From the cell containing the given text, extract its center point as [x, y] coordinate. 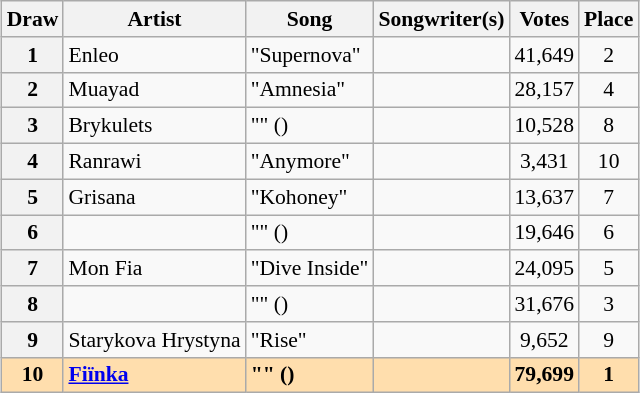
"Dive Inside" [310, 269]
Artist [154, 19]
Songwriter(s) [441, 19]
Brykulets [154, 126]
31,676 [544, 304]
Starykova Hrystyna [154, 340]
Grisana [154, 197]
"Supernova" [310, 55]
Place [608, 19]
41,649 [544, 55]
28,157 [544, 90]
Draw [33, 19]
"Amnesia" [310, 90]
9,652 [544, 340]
Muayad [154, 90]
"Rise" [310, 340]
"Kohoney" [310, 197]
Votes [544, 19]
24,095 [544, 269]
10,528 [544, 126]
Mon Fia [154, 269]
13,637 [544, 197]
79,699 [544, 375]
Song [310, 19]
Ranrawi [154, 162]
Fiїnka [154, 375]
"Anymore" [310, 162]
Enleo [154, 55]
3,431 [544, 162]
19,646 [544, 233]
